Capture the cell that displays the provided text and extract its [X, Y] central coordinate. 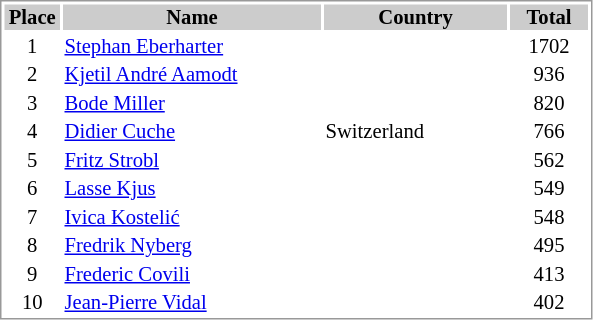
3 [32, 103]
5 [32, 160]
Ivica Kostelić [192, 217]
413 [549, 274]
1702 [549, 46]
Fritz Strobl [192, 160]
6 [32, 189]
Bode Miller [192, 103]
766 [549, 131]
Switzerland [416, 131]
1 [32, 46]
Lasse Kjus [192, 189]
10 [32, 303]
7 [32, 217]
Country [416, 17]
Fredrik Nyberg [192, 245]
2 [32, 75]
Kjetil André Aamodt [192, 75]
8 [32, 245]
820 [549, 103]
402 [549, 303]
562 [549, 160]
549 [549, 189]
548 [549, 217]
9 [32, 274]
Total [549, 17]
936 [549, 75]
Jean-Pierre Vidal [192, 303]
495 [549, 245]
Name [192, 17]
Didier Cuche [192, 131]
Place [32, 17]
Frederic Covili [192, 274]
4 [32, 131]
Stephan Eberharter [192, 46]
